Provide the [X, Y] coordinate of the cell's center where the given text is located.  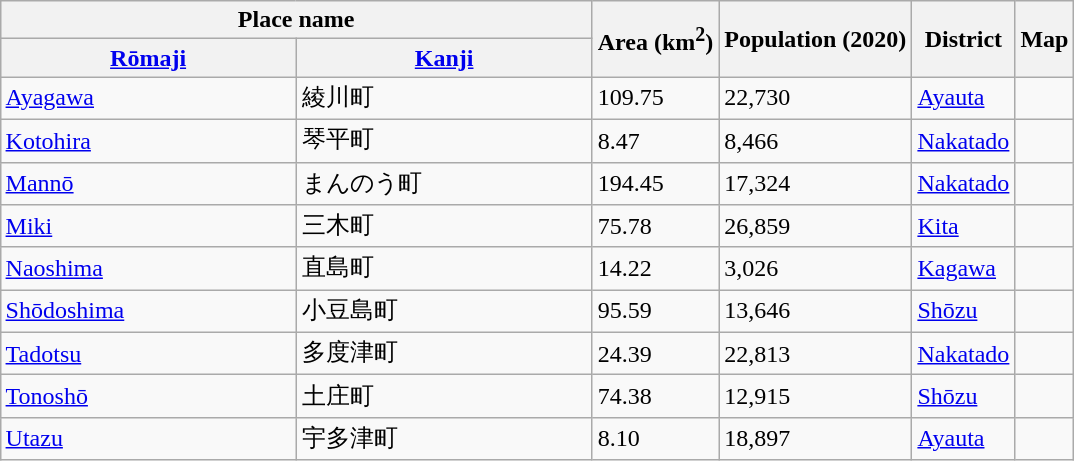
194.45 [656, 184]
14.22 [656, 268]
Tadotsu [148, 354]
琴平町 [444, 140]
Kita [964, 226]
26,859 [816, 226]
Ayagawa [148, 98]
Rōmaji [148, 58]
17,324 [816, 184]
74.38 [656, 396]
Area (km2) [656, 39]
綾川町 [444, 98]
13,646 [816, 312]
18,897 [816, 438]
土庄町 [444, 396]
22,730 [816, 98]
Kagawa [964, 268]
95.59 [656, 312]
Utazu [148, 438]
8,466 [816, 140]
宇多津町 [444, 438]
8.10 [656, 438]
22,813 [816, 354]
小豆島町 [444, 312]
8.47 [656, 140]
Miki [148, 226]
直島町 [444, 268]
Kotohira [148, 140]
Place name [296, 20]
Map [1044, 39]
12,915 [816, 396]
Kanji [444, 58]
109.75 [656, 98]
District [964, 39]
Naoshima [148, 268]
Population (2020) [816, 39]
三木町 [444, 226]
多度津町 [444, 354]
Shōdoshima [148, 312]
24.39 [656, 354]
75.78 [656, 226]
まんのう町 [444, 184]
Tonoshō [148, 396]
3,026 [816, 268]
Mannō [148, 184]
